Return [X, Y] of the center of cell containing provided text 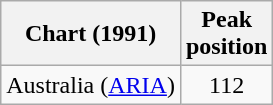
Australia (ARIA) [91, 85]
112 [226, 85]
Chart (1991) [91, 34]
Peakposition [226, 34]
